Extract the [X, Y] coordinate from the center of the cell holding the provided text.  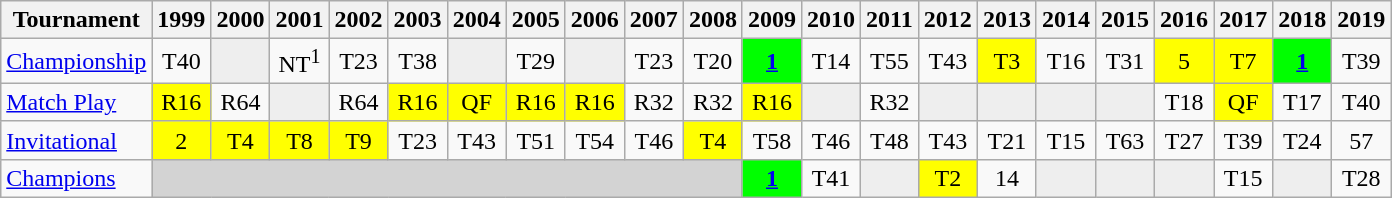
2006 [594, 20]
T58 [772, 140]
Tournament [76, 20]
T28 [1362, 178]
T38 [418, 62]
2009 [772, 20]
T8 [300, 140]
T51 [536, 140]
T48 [890, 140]
T21 [1006, 140]
T63 [1126, 140]
T2 [948, 178]
2012 [948, 20]
T29 [536, 62]
T20 [712, 62]
14 [1006, 178]
T16 [1066, 62]
1999 [182, 20]
2 [182, 140]
Championship [76, 62]
T7 [1244, 62]
2018 [1302, 20]
2001 [300, 20]
T41 [832, 178]
2019 [1362, 20]
T18 [1184, 102]
2010 [832, 20]
2016 [1184, 20]
Champions [76, 178]
T54 [594, 140]
2013 [1006, 20]
2005 [536, 20]
Invitational [76, 140]
Match Play [76, 102]
2002 [358, 20]
T9 [358, 140]
2003 [418, 20]
T17 [1302, 102]
2014 [1066, 20]
2015 [1126, 20]
NT1 [300, 62]
T31 [1126, 62]
5 [1184, 62]
T14 [832, 62]
T27 [1184, 140]
2004 [476, 20]
2007 [654, 20]
T3 [1006, 62]
2000 [240, 20]
T24 [1302, 140]
T55 [890, 62]
2017 [1244, 20]
2008 [712, 20]
2011 [890, 20]
57 [1362, 140]
